Pinpoint the cell where the given text exists, returning its (X, Y) midpoint coordinate. 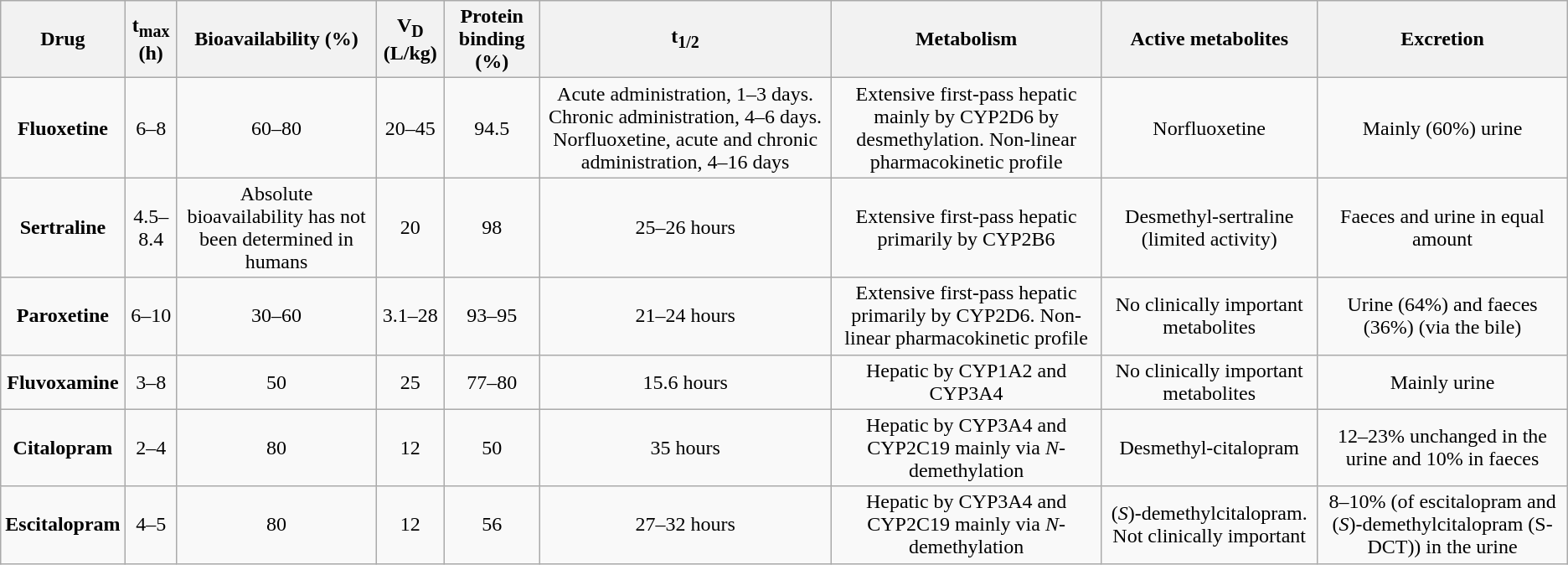
Protein binding (%) (493, 39)
25–26 hours (685, 228)
Mainly urine (1442, 382)
Fluvoxamine (63, 382)
77–80 (493, 382)
60–80 (276, 127)
Absolute bioavailability has not been determined in humans (276, 228)
Desmethyl-citalopram (1210, 448)
Fluoxetine (63, 127)
4–5 (151, 525)
27–32 hours (685, 525)
56 (493, 525)
VD (L/kg) (410, 39)
30–60 (276, 316)
2–4 (151, 448)
Paroxetine (63, 316)
Extensive first-pass hepatic primarily by CYP2B6 (967, 228)
8–10% (of escitalopram and (S)-demethylcitalopram (S-DCT)) in the urine (1442, 525)
6–8 (151, 127)
4.5–8.4 (151, 228)
Escitalopram (63, 525)
20 (410, 228)
98 (493, 228)
Faeces and urine in equal amount (1442, 228)
Active metabolites (1210, 39)
Urine (64%) and faeces (36%) (via the bile) (1442, 316)
Excretion (1442, 39)
Extensive first-pass hepatic primarily by CYP2D6. Non-linear pharmacokinetic profile (967, 316)
Citalopram (63, 448)
12–23% unchanged in the urine and 10% in faeces (1442, 448)
3.1–28 (410, 316)
3–8 (151, 382)
Drug (63, 39)
94.5 (493, 127)
15.6 hours (685, 382)
tmax (h) (151, 39)
20–45 (410, 127)
6–10 (151, 316)
Norfluoxetine (1210, 127)
Mainly (60%) urine (1442, 127)
t1/2 (685, 39)
Sertraline (63, 228)
21–24 hours (685, 316)
25 (410, 382)
Metabolism (967, 39)
Desmethyl-sertraline (limited activity) (1210, 228)
93–95 (493, 316)
Hepatic by CYP1A2 and CYP3A4 (967, 382)
Bioavailability (%) (276, 39)
Extensive first-pass hepatic mainly by CYP2D6 by desmethylation. Non-linear pharmacokinetic profile (967, 127)
35 hours (685, 448)
Acute administration, 1–3 days. Chronic administration, 4–6 days. Norfluoxetine, acute and chronic administration, 4–16 days (685, 127)
(S)-demethylcitalopram. Not clinically important (1210, 525)
